Provide the (x, y) coordinate of the cell's center where the given text is located.  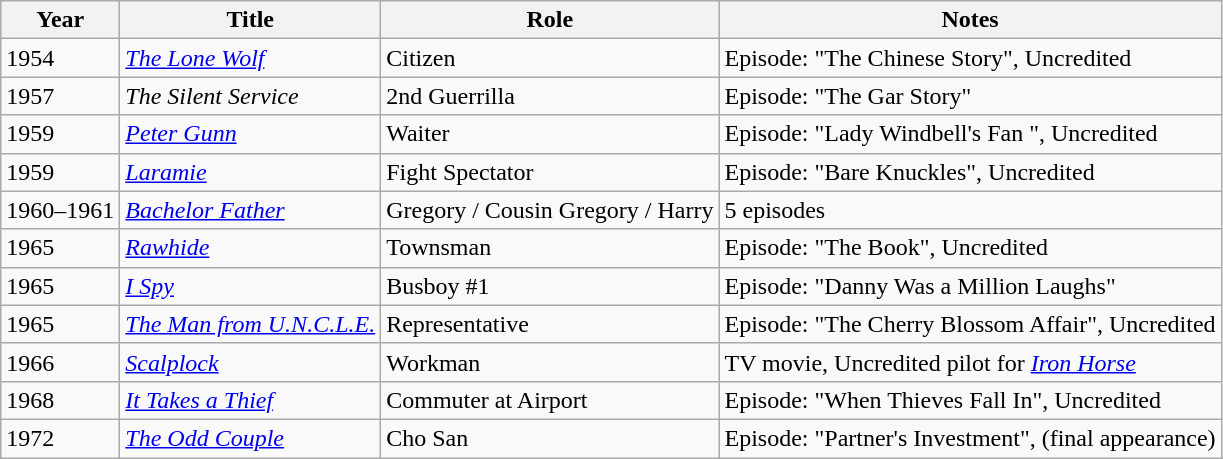
Busboy #1 (550, 286)
Laramie (250, 172)
5 episodes (970, 210)
1968 (60, 400)
Fight Spectator (550, 172)
The Silent Service (250, 96)
1972 (60, 438)
TV movie, Uncredited pilot for Iron Horse (970, 362)
The Man from U.N.C.L.E. (250, 324)
1966 (60, 362)
Episode: "When Thieves Fall In", Uncredited (970, 400)
Representative (550, 324)
Notes (970, 20)
The Lone Wolf (250, 58)
Episode: "Danny Was a Million Laughs" (970, 286)
Waiter (550, 134)
Workman (550, 362)
Role (550, 20)
Citizen (550, 58)
Episode: "Lady Windbell's Fan ", Uncredited (970, 134)
Episode: "The Chinese Story", Uncredited (970, 58)
Episode: "Partner's Investment", (final appearance) (970, 438)
1954 (60, 58)
Bachelor Father (250, 210)
Episode: "The Book", Uncredited (970, 248)
Episode: "The Cherry Blossom Affair", Uncredited (970, 324)
It Takes a Thief (250, 400)
1957 (60, 96)
Episode: "Bare Knuckles", Uncredited (970, 172)
1960–1961 (60, 210)
Episode: "The Gar Story" (970, 96)
Title (250, 20)
Cho San (550, 438)
Rawhide (250, 248)
I Spy (250, 286)
Commuter at Airport (550, 400)
Scalplock (250, 362)
The Odd Couple (250, 438)
Townsman (550, 248)
Gregory / Cousin Gregory / Harry (550, 210)
Year (60, 20)
2nd Guerrilla (550, 96)
Peter Gunn (250, 134)
